Find where the given text appears and provide that cell's center as [x, y] coordinate. 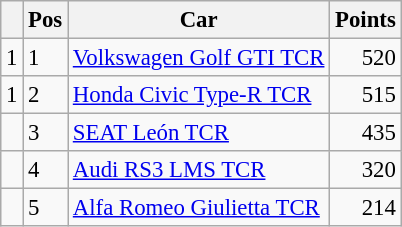
Volkswagen Golf GTI TCR [199, 58]
320 [366, 170]
4 [46, 170]
Honda Civic Type-R TCR [199, 95]
Car [199, 20]
3 [46, 133]
SEAT León TCR [199, 133]
Pos [46, 20]
2 [46, 95]
5 [46, 208]
520 [366, 58]
214 [366, 208]
435 [366, 133]
Audi RS3 LMS TCR [199, 170]
Points [366, 20]
515 [366, 95]
Alfa Romeo Giulietta TCR [199, 208]
